Capture the cell that displays the provided text and extract its (X, Y) central coordinate. 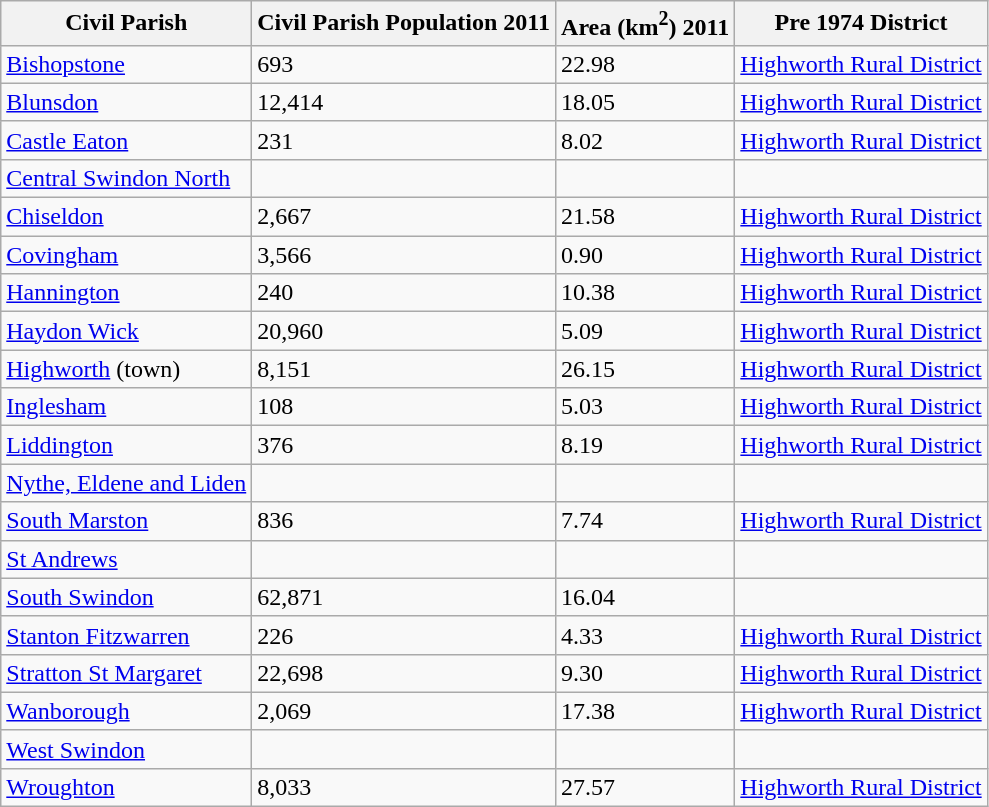
2,667 (404, 217)
Central Swindon North (126, 178)
2,069 (404, 711)
21.58 (646, 217)
Covingham (126, 255)
693 (404, 64)
62,871 (404, 597)
4.33 (646, 635)
0.90 (646, 255)
Civil Parish (126, 24)
Stanton Fitzwarren (126, 635)
226 (404, 635)
240 (404, 293)
8,151 (404, 369)
108 (404, 407)
836 (404, 521)
Highworth (town) (126, 369)
17.38 (646, 711)
Blunsdon (126, 102)
12,414 (404, 102)
Stratton St Margaret (126, 673)
Wroughton (126, 787)
8.19 (646, 445)
8,033 (404, 787)
Bishopstone (126, 64)
7.74 (646, 521)
5.03 (646, 407)
Pre 1974 District (861, 24)
18.05 (646, 102)
Chiseldon (126, 217)
Area (km2) 2011 (646, 24)
27.57 (646, 787)
St Andrews (126, 559)
376 (404, 445)
26.15 (646, 369)
10.38 (646, 293)
3,566 (404, 255)
9.30 (646, 673)
Liddington (126, 445)
20,960 (404, 331)
Wanborough (126, 711)
231 (404, 140)
West Swindon (126, 749)
22.98 (646, 64)
Inglesham (126, 407)
22,698 (404, 673)
Civil Parish Population 2011 (404, 24)
South Marston (126, 521)
16.04 (646, 597)
8.02 (646, 140)
Hannington (126, 293)
5.09 (646, 331)
Castle Eaton (126, 140)
Haydon Wick (126, 331)
Nythe, Eldene and Liden (126, 483)
South Swindon (126, 597)
